Return the (x, y) coordinate for the center point of the cell that contains the specified text.  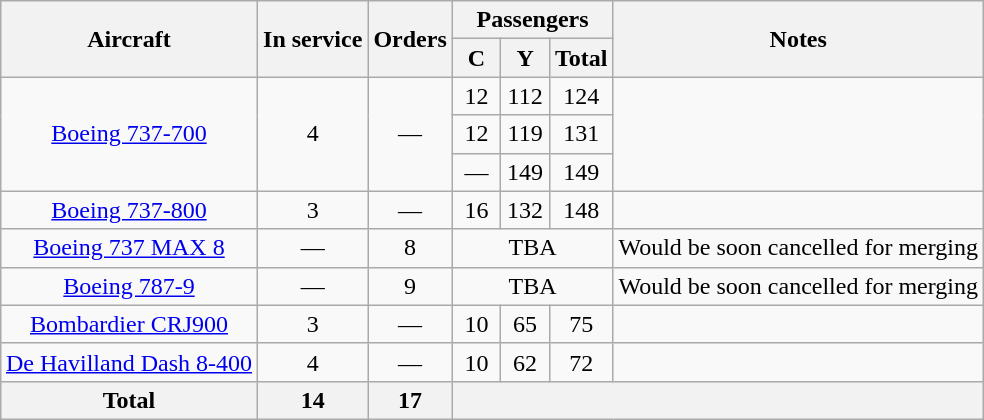
In service (313, 39)
75 (581, 324)
148 (581, 210)
Aircraft (128, 39)
Boeing 787-9 (128, 286)
72 (581, 362)
112 (526, 96)
Boeing 737-700 (128, 134)
Y (526, 58)
Passengers (532, 20)
132 (526, 210)
9 (410, 286)
Boeing 737 MAX 8 (128, 248)
131 (581, 134)
Boeing 737-800 (128, 210)
16 (476, 210)
C (476, 58)
Orders (410, 39)
8 (410, 248)
Bombardier CRJ900 (128, 324)
65 (526, 324)
119 (526, 134)
62 (526, 362)
124 (581, 96)
Notes (798, 39)
14 (313, 400)
17 (410, 400)
De Havilland Dash 8-400 (128, 362)
